Return (x, y) of the center of cell containing provided text 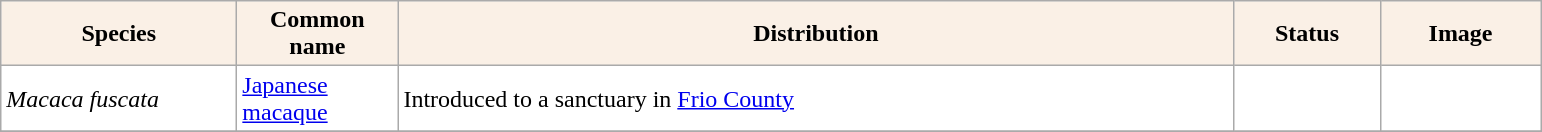
Common name (318, 34)
Distribution (816, 34)
Image (1460, 34)
Macaca fuscata (119, 98)
Status (1307, 34)
Introduced to a sanctuary in Frio County (816, 98)
Japanese macaque (318, 98)
Species (119, 34)
